Return (x, y) of the center of cell containing provided text 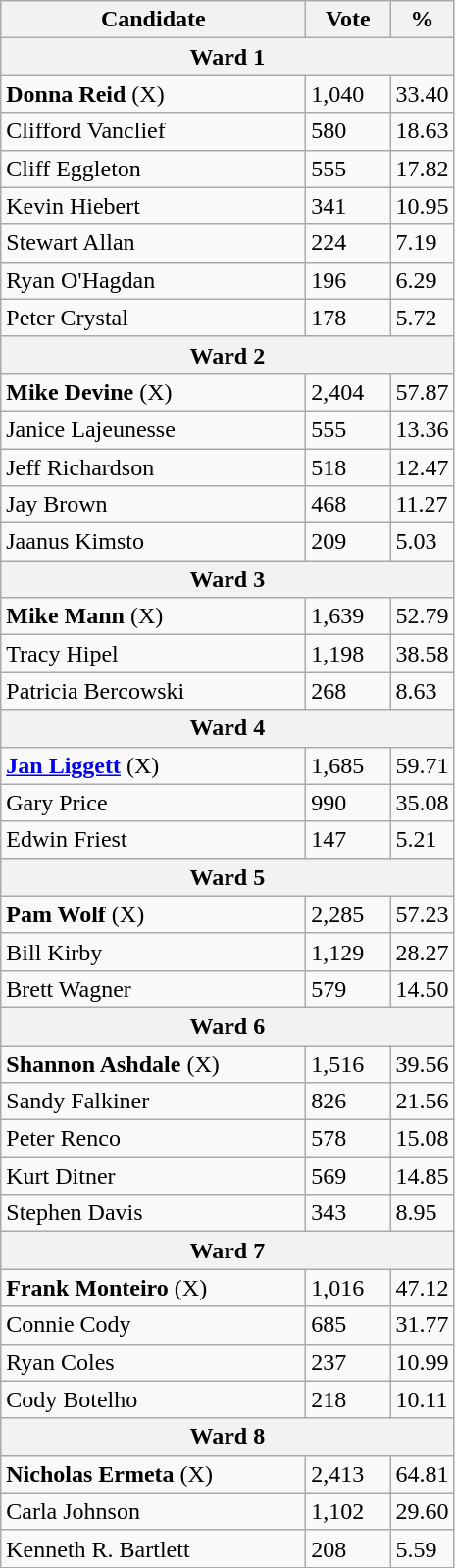
7.19 (422, 243)
578 (348, 1139)
Cliff Eggleton (153, 169)
2,285 (348, 914)
Candidate (153, 20)
28.27 (422, 952)
Brett Wagner (153, 989)
209 (348, 542)
569 (348, 1176)
Jeff Richardson (153, 467)
196 (348, 280)
1,016 (348, 1288)
14.50 (422, 989)
13.36 (422, 429)
826 (348, 1102)
Bill Kirby (153, 952)
Ryan Coles (153, 1362)
Ward 6 (227, 1026)
8.63 (422, 691)
224 (348, 243)
2,413 (348, 1474)
15.08 (422, 1139)
29.60 (422, 1511)
6.29 (422, 280)
Ward 1 (227, 57)
5.21 (422, 840)
21.56 (422, 1102)
341 (348, 206)
1,198 (348, 654)
39.56 (422, 1063)
Mike Mann (X) (153, 616)
Shannon Ashdale (X) (153, 1063)
Vote (348, 20)
Ryan O'Hagdan (153, 280)
Donna Reid (X) (153, 94)
17.82 (422, 169)
38.58 (422, 654)
Peter Crystal (153, 318)
Peter Renco (153, 1139)
Pam Wolf (X) (153, 914)
Jan Liggett (X) (153, 765)
33.40 (422, 94)
57.23 (422, 914)
Ward 4 (227, 728)
8.95 (422, 1213)
Kurt Ditner (153, 1176)
Connie Cody (153, 1325)
579 (348, 989)
178 (348, 318)
Kevin Hiebert (153, 206)
268 (348, 691)
10.11 (422, 1399)
Gary Price (153, 803)
31.77 (422, 1325)
147 (348, 840)
1,685 (348, 765)
52.79 (422, 616)
Kenneth R. Bartlett (153, 1548)
990 (348, 803)
Patricia Bercowski (153, 691)
% (422, 20)
1,040 (348, 94)
Mike Devine (X) (153, 392)
343 (348, 1213)
Ward 7 (227, 1250)
35.08 (422, 803)
Nicholas Ermeta (X) (153, 1474)
685 (348, 1325)
218 (348, 1399)
57.87 (422, 392)
Jay Brown (153, 505)
10.95 (422, 206)
Ward 5 (227, 877)
Ward 8 (227, 1437)
5.72 (422, 318)
237 (348, 1362)
Janice Lajeunesse (153, 429)
Edwin Friest (153, 840)
59.71 (422, 765)
5.03 (422, 542)
10.99 (422, 1362)
64.81 (422, 1474)
Stewart Allan (153, 243)
Ward 3 (227, 579)
Stephen Davis (153, 1213)
18.63 (422, 131)
580 (348, 131)
Jaanus Kimsto (153, 542)
Ward 2 (227, 355)
1,102 (348, 1511)
Cody Botelho (153, 1399)
1,516 (348, 1063)
Carla Johnson (153, 1511)
468 (348, 505)
5.59 (422, 1548)
1,129 (348, 952)
11.27 (422, 505)
Sandy Falkiner (153, 1102)
1,639 (348, 616)
2,404 (348, 392)
Frank Monteiro (X) (153, 1288)
Clifford Vanclief (153, 131)
14.85 (422, 1176)
208 (348, 1548)
12.47 (422, 467)
47.12 (422, 1288)
518 (348, 467)
Tracy Hipel (153, 654)
